For the text-containing cell, return its midpoint in (X, Y) coordinate format. 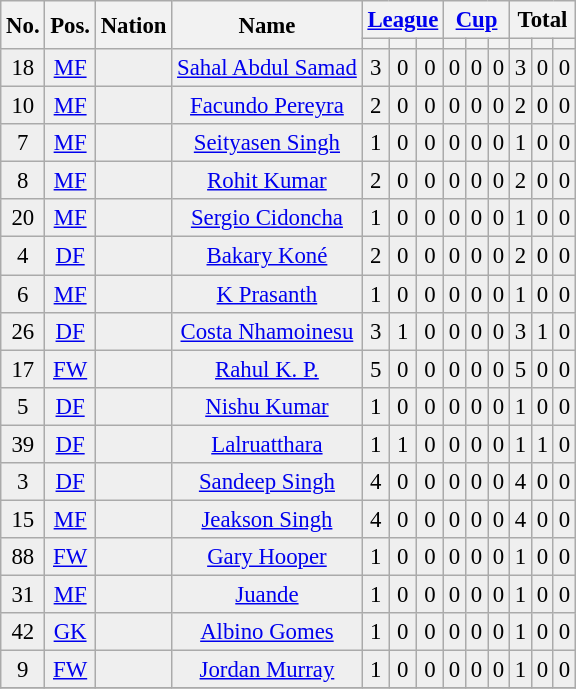
Rohit Kumar (267, 181)
26 (23, 331)
Pos. (70, 25)
Sandeep Singh (267, 482)
10 (23, 106)
GK (70, 632)
No. (23, 25)
Cup (477, 20)
League (402, 20)
Nishu Kumar (267, 406)
K Prasanth (267, 294)
Facundo Pereyra (267, 106)
Name (267, 25)
39 (23, 444)
7 (23, 143)
42 (23, 632)
Rahul K. P. (267, 369)
Gary Hooper (267, 557)
Sergio Cidoncha (267, 219)
Albino Gomes (267, 632)
20 (23, 219)
31 (23, 594)
Jordan Murray (267, 670)
9 (23, 670)
Lalruatthara (267, 444)
Sahal Abdul Samad (267, 68)
Jeakson Singh (267, 519)
Juande (267, 594)
Costa Nhamoinesu (267, 331)
15 (23, 519)
Total (543, 20)
88 (23, 557)
6 (23, 294)
17 (23, 369)
Seityasen Singh (267, 143)
Bakary Koné (267, 256)
18 (23, 68)
8 (23, 181)
Nation (133, 25)
